For the text-containing cell, return its midpoint in [X, Y] coordinate format. 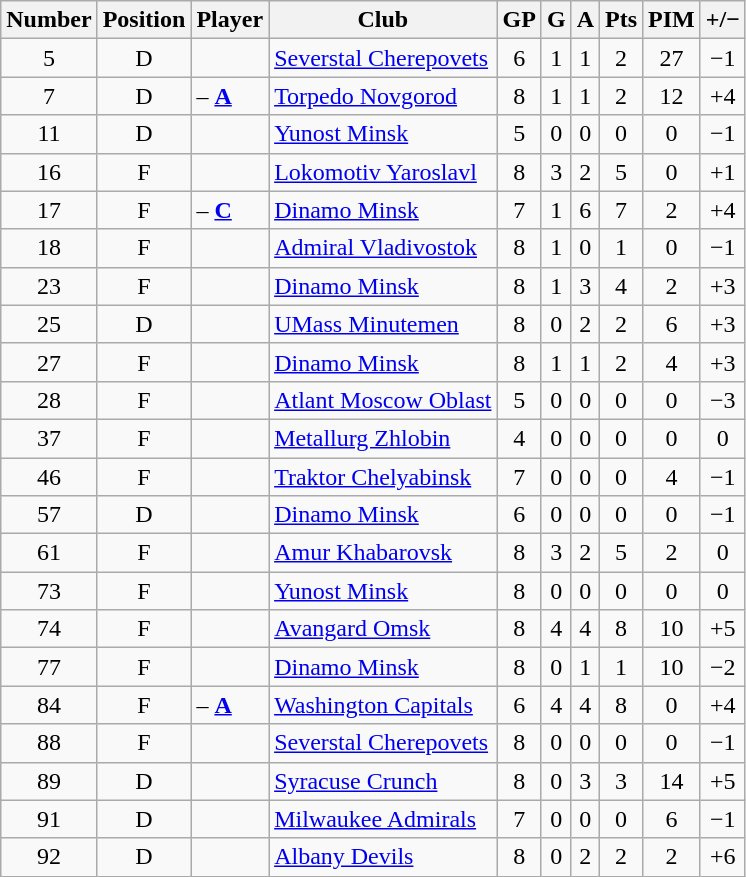
– C [230, 210]
18 [49, 248]
92 [49, 857]
Atlant Moscow Oblast [383, 400]
37 [49, 438]
Amur Khabarovsk [383, 553]
28 [49, 400]
Metallurg Zhlobin [383, 438]
Milwaukee Admirals [383, 819]
23 [49, 286]
46 [49, 477]
+/− [722, 20]
73 [49, 591]
Number [49, 20]
Syracuse Crunch [383, 781]
16 [49, 172]
GP [519, 20]
74 [49, 629]
11 [49, 134]
77 [49, 667]
91 [49, 819]
17 [49, 210]
−3 [722, 400]
Admiral Vladivostok [383, 248]
Albany Devils [383, 857]
Club [383, 20]
A [585, 20]
84 [49, 705]
57 [49, 515]
25 [49, 324]
PIM [672, 20]
−2 [722, 667]
Lokomotiv Yaroslavl [383, 172]
Washington Capitals [383, 705]
12 [672, 96]
Pts [622, 20]
Avangard Omsk [383, 629]
UMass Minutemen [383, 324]
61 [49, 553]
G [556, 20]
88 [49, 743]
+6 [722, 857]
Player [230, 20]
+1 [722, 172]
Traktor Chelyabinsk [383, 477]
89 [49, 781]
Torpedo Novgorod [383, 96]
14 [672, 781]
Position [144, 20]
